Capture the cell that displays the provided text and extract its [x, y] central coordinate. 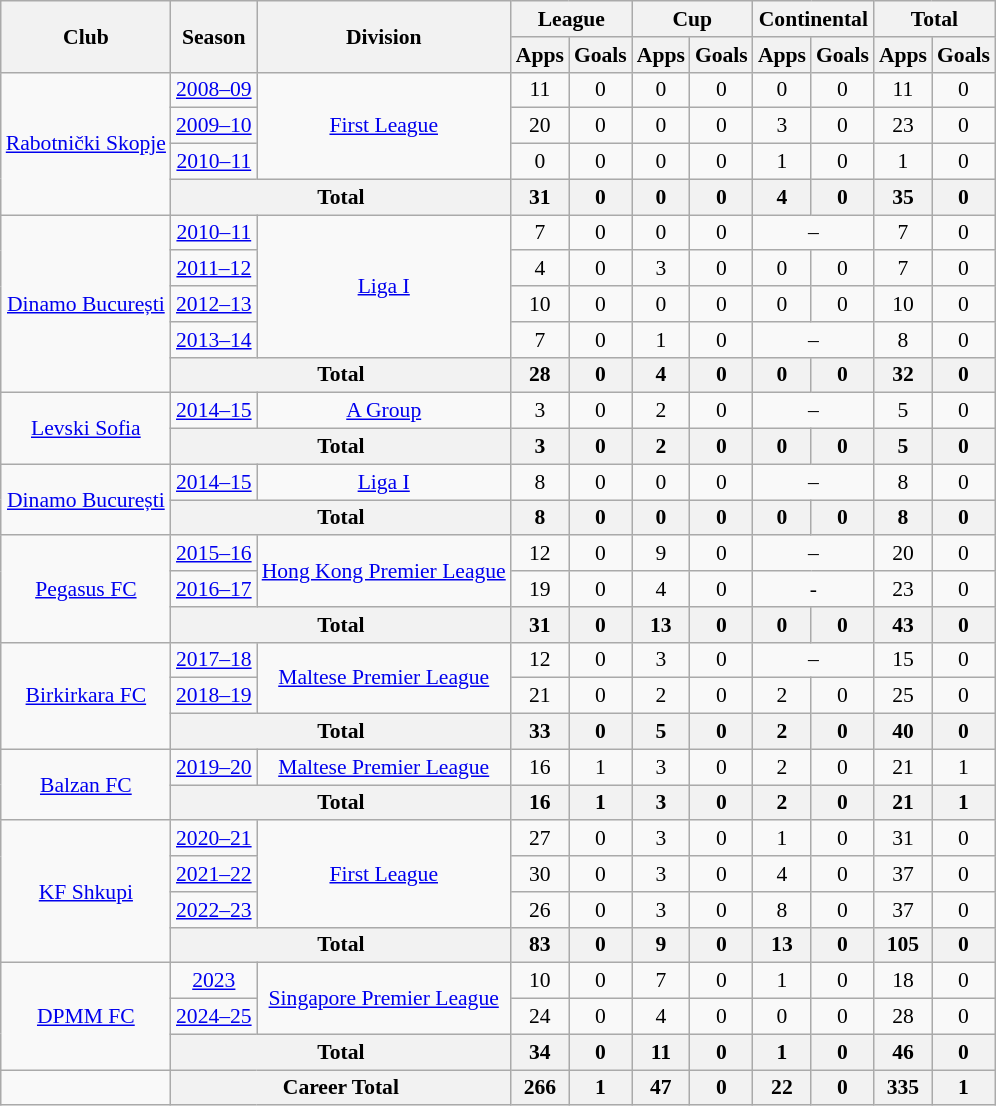
18 [903, 981]
Balzan FC [86, 784]
2013–14 [214, 340]
24 [540, 1017]
Cup [692, 19]
22 [782, 1088]
43 [903, 625]
Pegasus FC [86, 590]
19 [540, 589]
2020–21 [214, 839]
266 [540, 1088]
2008–09 [214, 90]
46 [903, 1052]
2009–10 [214, 126]
40 [903, 732]
335 [903, 1088]
League [572, 19]
2012–13 [214, 304]
Levski Sofia [86, 428]
2021–22 [214, 874]
Continental [814, 19]
26 [540, 910]
KF Shkupi [86, 892]
DPMM FC [86, 1016]
- [814, 589]
25 [903, 696]
32 [903, 375]
A Group [384, 411]
Division [384, 36]
Singapore Premier League [384, 998]
105 [903, 945]
2016–17 [214, 589]
2017–18 [214, 660]
35 [903, 197]
Season [214, 36]
Rabotnički Skopje [86, 143]
2018–19 [214, 696]
2023 [214, 981]
83 [540, 945]
33 [540, 732]
Career Total [341, 1088]
47 [661, 1088]
Birkirkara FC [86, 696]
2019–20 [214, 767]
Club [86, 36]
Hong Kong Premier League [384, 572]
2024–25 [214, 1017]
2015–16 [214, 554]
2011–12 [214, 269]
27 [540, 839]
34 [540, 1052]
15 [903, 660]
2022–23 [214, 910]
30 [540, 874]
